Extract the (X, Y) coordinate from the center of the cell holding the provided text.  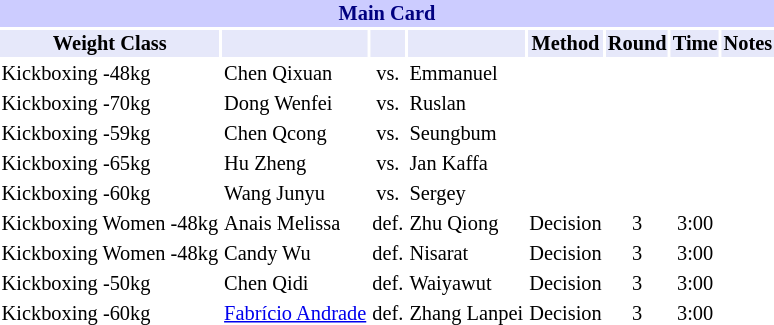
Main Card (387, 14)
Sergey (466, 194)
Weight Class (110, 44)
Emmanuel (466, 74)
Candy Wu (296, 254)
Anais Melissa (296, 224)
Method (566, 44)
Kickboxing -48kg (110, 74)
Wang Junyu (296, 194)
Chen Qcong (296, 134)
Kickboxing -60kg (110, 194)
Zhu Qiong (466, 224)
Kickboxing -65kg (110, 164)
Jan Kaffa (466, 164)
Kickboxing -50kg (110, 284)
Round (637, 44)
Hu Zheng (296, 164)
Time (695, 44)
Ruslan (466, 104)
Waiyawut (466, 284)
Seungbum (466, 134)
Kickboxing -59kg (110, 134)
Dong Wenfei (296, 104)
Chen Qidi (296, 284)
Kickboxing -70kg (110, 104)
Notes (748, 44)
Nisarat (466, 254)
Chen Qixuan (296, 74)
